Provide the (x, y) coordinate of the cell's center where the given text is located.  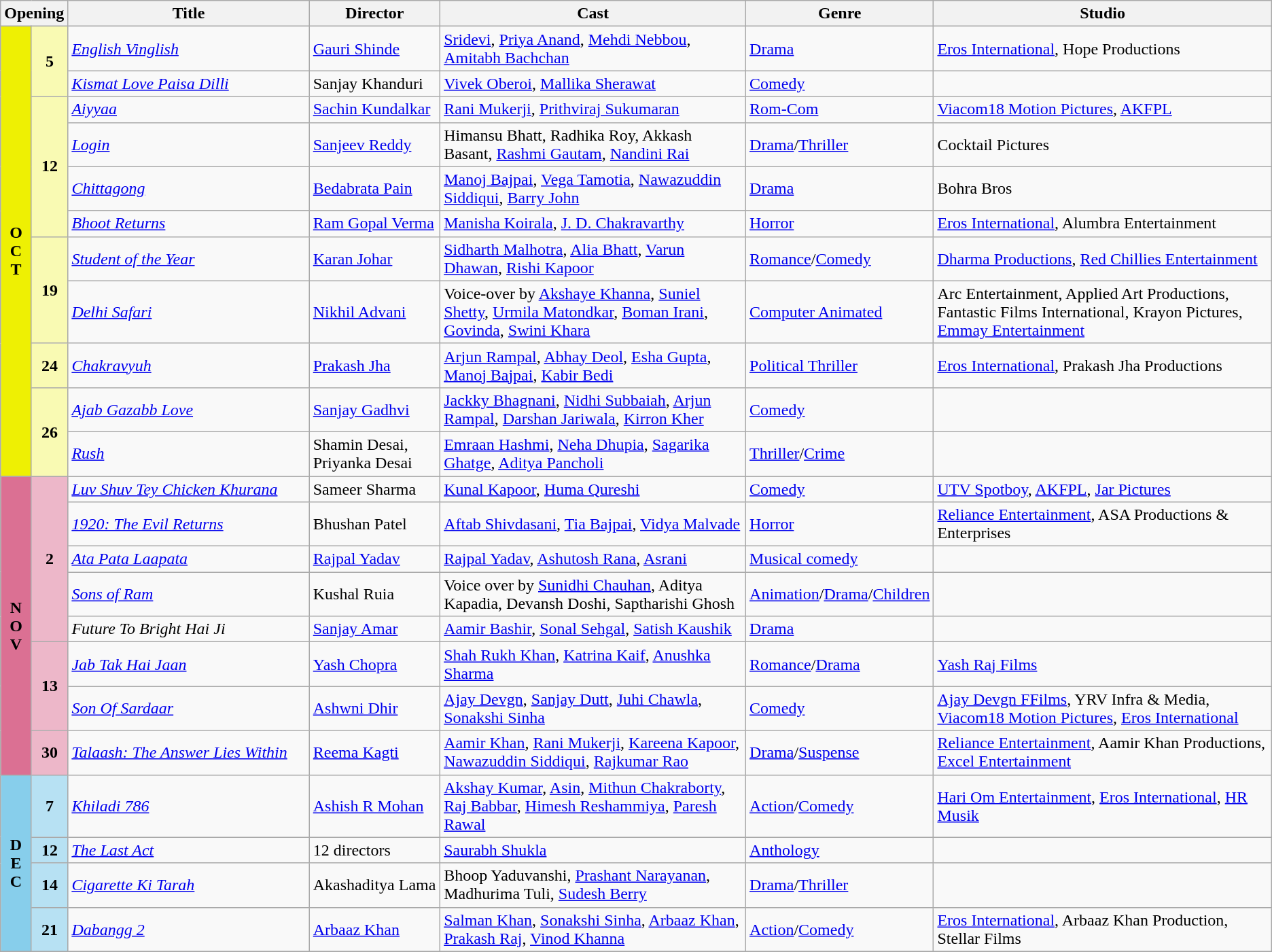
OCT (16, 251)
Vivek Oberoi, Mallika Sherawat (593, 84)
24 (50, 366)
Delhi Safari (189, 312)
Bedabrata Pain (374, 189)
21 (50, 930)
Dabangg 2 (189, 930)
Khiladi 786 (189, 806)
Political Thriller (840, 366)
Prakash Jha (374, 366)
Thriller/Crime (840, 454)
Cocktail Pictures (1102, 144)
Bohra Bros (1102, 189)
Musical comedy (840, 559)
Cast (593, 14)
Akshay Kumar, Asin, Mithun Chakraborty, Raj Babbar, Himesh Reshammiya, Paresh Rawal (593, 806)
English Vinglish (189, 49)
Nikhil Advani (374, 312)
Student of the Year (189, 258)
Ram Gopal Verma (374, 224)
Ajay Devgn FFilms, YRV Infra & Media, Viacom18 Motion Pictures, Eros International (1102, 708)
Luv Shuv Tey Chicken Khurana (189, 489)
Son Of Sardaar (189, 708)
Rani Mukerji, Prithviraj Sukumaran (593, 109)
Sidharth Malhotra, Alia Bhatt, Varun Dhawan, Rishi Kapoor (593, 258)
Karan Johar (374, 258)
19 (50, 289)
Yash Chopra (374, 665)
Ajab Gazabb Love (189, 409)
Future To Bright Hai Ji (189, 629)
Hari Om Entertainment, Eros International, HR Musik (1102, 806)
14 (50, 885)
Rush (189, 454)
Manoj Bajpai, Vega Tamotia, Nawazuddin Siddiqui, Barry John (593, 189)
Login (189, 144)
Rom-Com (840, 109)
Sons of Ram (189, 594)
Shamin Desai, Priyanka Desai (374, 454)
Akashaditya Lama (374, 885)
Bhushan Patel (374, 525)
Viacom18 Motion Pictures, AKFPL (1102, 109)
Opening (34, 14)
Ashwni Dhir (374, 708)
Reliance Entertainment, Aamir Khan Productions, Excel Entertainment (1102, 753)
Voice over by Sunidhi Chauhan, Aditya Kapadia, Devansh Doshi, Saptharishi Ghosh (593, 594)
Kushal Ruia (374, 594)
26 (50, 431)
Saurabh Shukla (593, 850)
Sameer Sharma (374, 489)
Dharma Productions, Red Chillies Entertainment (1102, 258)
Eros International, Hope Productions (1102, 49)
Himansu Bhatt, Radhika Roy, Akkash Basant, Rashmi Gautam, Nandini Rai (593, 144)
Animation/Drama/Children (840, 594)
12 directors (374, 850)
Sanjay Amar (374, 629)
Bhoot Returns (189, 224)
Talaash: The Answer Lies Within (189, 753)
Sachin Kundalkar (374, 109)
Sanjeev Reddy (374, 144)
30 (50, 753)
DEC (16, 863)
Salman Khan, Sonakshi Sinha, Arbaaz Khan, Prakash Raj, Vinod Khanna (593, 930)
Director (374, 14)
Studio (1102, 14)
7 (50, 806)
Voice-over by Akshaye Khanna, Suniel Shetty, Urmila Matondkar, Boman Irani, Govinda, Swini Khara (593, 312)
Cigarette Ki Tarah (189, 885)
1920: The Evil Returns (189, 525)
NOV (16, 625)
Arc Entertainment, Applied Art Productions, Fantastic Films International, Krayon Pictures, Emmay Entertainment (1102, 312)
Reema Kagti (374, 753)
2 (50, 559)
Ashish R Mohan (374, 806)
Eros International, Alumbra Entertainment (1102, 224)
Bhoop Yaduvanshi, Prashant Narayanan, Madhurima Tuli, Sudesh Berry (593, 885)
Ata Pata Laapata (189, 559)
Ajay Devgn, Sanjay Dutt, Juhi Chawla, Sonakshi Sinha (593, 708)
Sridevi, Priya Anand, Mehdi Nebbou, Amitabh Bachchan (593, 49)
UTV Spotboy, AKFPL, Jar Pictures (1102, 489)
Yash Raj Films (1102, 665)
5 (50, 61)
Jab Tak Hai Jaan (189, 665)
Romance/Comedy (840, 258)
Rajpal Yadav, Ashutosh Rana, Asrani (593, 559)
Sanjay Gadhvi (374, 409)
Eros International, Prakash Jha Productions (1102, 366)
Title (189, 14)
Eros International, Arbaaz Khan Production, Stellar Films (1102, 930)
Genre (840, 14)
Romance/Drama (840, 665)
Aftab Shivdasani, Tia Bajpai, Vidya Malvade (593, 525)
Emraan Hashmi, Neha Dhupia, Sagarika Ghatge, Aditya Pancholi (593, 454)
Reliance Entertainment, ASA Productions & Enterprises (1102, 525)
Arbaaz Khan (374, 930)
13 (50, 686)
Anthology (840, 850)
Aiyyaa (189, 109)
Kunal Kapoor, Huma Qureshi (593, 489)
Chittagong (189, 189)
Sanjay Khanduri (374, 84)
Kismat Love Paisa Dilli (189, 84)
Gauri Shinde (374, 49)
Computer Animated (840, 312)
Shah Rukh Khan, Katrina Kaif, Anushka Sharma (593, 665)
Jackky Bhagnani, Nidhi Subbaiah, Arjun Rampal, Darshan Jariwala, Kirron Kher (593, 409)
The Last Act (189, 850)
Drama/Suspense (840, 753)
Aamir Bashir, Sonal Sehgal, Satish Kaushik (593, 629)
Chakravyuh (189, 366)
Aamir Khan, Rani Mukerji, Kareena Kapoor, Nawazuddin Siddiqui, Rajkumar Rao (593, 753)
Rajpal Yadav (374, 559)
Manisha Koirala, J. D. Chakravarthy (593, 224)
Arjun Rampal, Abhay Deol, Esha Gupta, Manoj Bajpai, Kabir Bedi (593, 366)
